Output the [X, Y] coordinate of the center of the cell containing the given text.  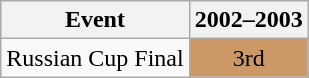
2002–2003 [248, 20]
3rd [248, 58]
Russian Cup Final [95, 58]
Event [95, 20]
